Return the [X, Y] coordinate for the center point of the cell that contains the specified text.  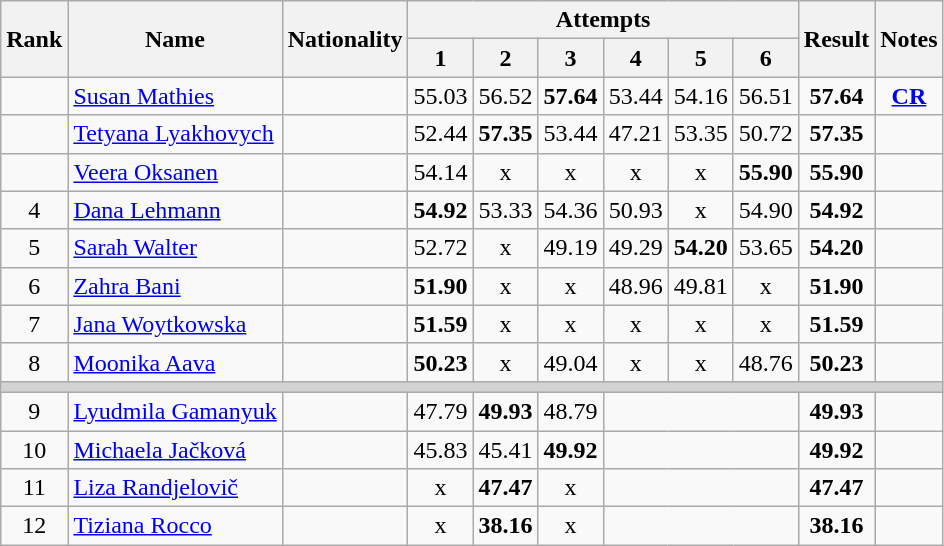
49.29 [636, 248]
Sarah Walter [175, 248]
54.36 [570, 210]
47.79 [440, 411]
Tiziana Rocco [175, 526]
49.04 [570, 362]
CR [909, 96]
49.81 [700, 286]
Liza Randjelovič [175, 488]
45.83 [440, 449]
53.35 [700, 134]
1 [440, 58]
Jana Woytkowska [175, 324]
Name [175, 39]
49.19 [570, 248]
52.72 [440, 248]
Nationality [345, 39]
53.33 [506, 210]
56.52 [506, 96]
Zahra Bani [175, 286]
54.14 [440, 172]
48.79 [570, 411]
53.65 [766, 248]
Dana Lehmann [175, 210]
Rank [34, 39]
Notes [909, 39]
2 [506, 58]
52.44 [440, 134]
56.51 [766, 96]
11 [34, 488]
Lyudmila Gamanyuk [175, 411]
47.21 [636, 134]
Veera Oksanen [175, 172]
9 [34, 411]
45.41 [506, 449]
Attempts [603, 20]
48.96 [636, 286]
54.90 [766, 210]
Tetyana Lyakhovych [175, 134]
50.72 [766, 134]
10 [34, 449]
54.16 [700, 96]
Moonika Aava [175, 362]
Susan Mathies [175, 96]
Result [836, 39]
48.76 [766, 362]
7 [34, 324]
Michaela Jačková [175, 449]
12 [34, 526]
55.03 [440, 96]
8 [34, 362]
50.93 [636, 210]
3 [570, 58]
